Extract the [x, y] coordinate from the center of the cell holding the provided text.  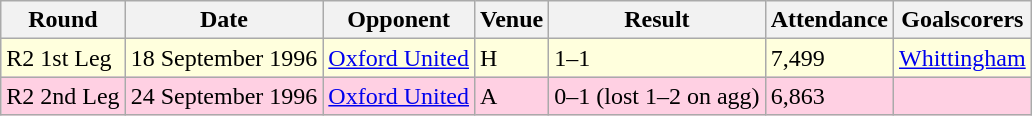
H [512, 58]
Whittingham [963, 58]
R2 2nd Leg [63, 96]
Round [63, 20]
A [512, 96]
18 September 1996 [224, 58]
Result [657, 20]
Venue [512, 20]
6,863 [829, 96]
1–1 [657, 58]
0–1 (lost 1–2 on agg) [657, 96]
R2 1st Leg [63, 58]
7,499 [829, 58]
Date [224, 20]
24 September 1996 [224, 96]
Goalscorers [963, 20]
Attendance [829, 20]
Opponent [399, 20]
